For the text-containing cell, return its midpoint in (x, y) coordinate format. 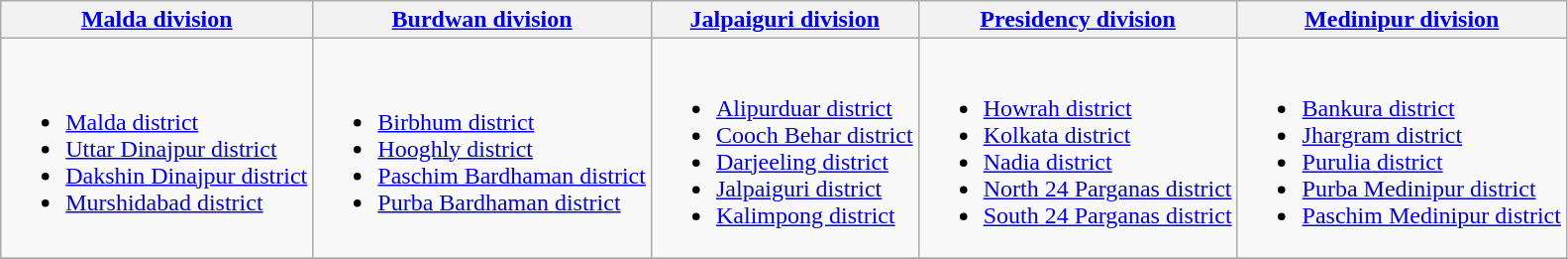
Jalpaiguri division (784, 20)
Malda division (157, 20)
Burdwan division (482, 20)
Bankura districtJhargram districtPurulia districtPurba Medinipur districtPaschim Medinipur district (1402, 149)
Birbhum districtHooghly districtPaschim Bardhaman districtPurba Bardhaman district (482, 149)
Alipurduar districtCooch Behar districtDarjeeling districtJalpaiguri districtKalimpong district (784, 149)
Medinipur division (1402, 20)
Malda districtUttar Dinajpur districtDakshin Dinajpur districtMurshidabad district (157, 149)
Presidency division (1078, 20)
Howrah districtKolkata districtNadia districtNorth 24 Parganas districtSouth 24 Parganas district (1078, 149)
